Return the (x, y) coordinate for the center point of the cell that contains the specified text.  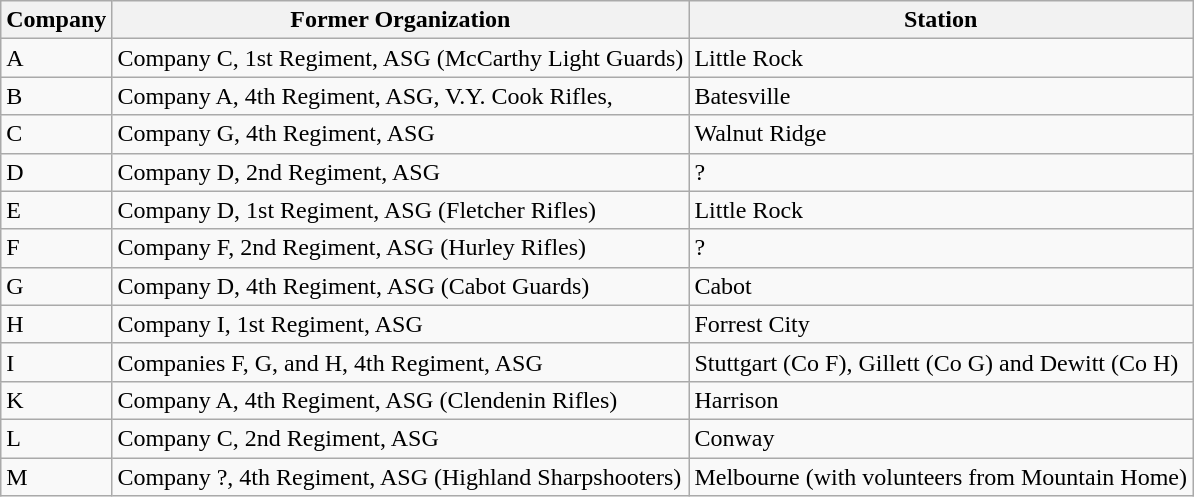
Company D, 4th Regiment, ASG (Cabot Guards) (400, 286)
Company G, 4th Regiment, ASG (400, 134)
D (56, 172)
Company A, 4th Regiment, ASG (Clendenin Rifles) (400, 400)
Harrison (941, 400)
Company C, 2nd Regiment, ASG (400, 438)
Company F, 2nd Regiment, ASG (Hurley Rifles) (400, 248)
G (56, 286)
Company D, 2nd Regiment, ASG (400, 172)
Station (941, 20)
Walnut Ridge (941, 134)
Melbourne (with volunteers from Mountain Home) (941, 477)
Former Organization (400, 20)
M (56, 477)
Company A, 4th Regiment, ASG, V.Y. Cook Rifles, (400, 96)
L (56, 438)
Company ?, 4th Regiment, ASG (Highland Sharpshooters) (400, 477)
Cabot (941, 286)
C (56, 134)
Company D, 1st Regiment, ASG (Fletcher Rifles) (400, 210)
Forrest City (941, 324)
Stuttgart (Co F), Gillett (Co G) and Dewitt (Co H) (941, 362)
Conway (941, 438)
Batesville (941, 96)
Companies F, G, and H, 4th Regiment, ASG (400, 362)
A (56, 58)
Company (56, 20)
Company C, 1st Regiment, ASG (McCarthy Light Guards) (400, 58)
K (56, 400)
B (56, 96)
Company I, 1st Regiment, ASG (400, 324)
H (56, 324)
E (56, 210)
I (56, 362)
F (56, 248)
